Search for the cell housing the specified text and yield its [x, y] center coordinate. 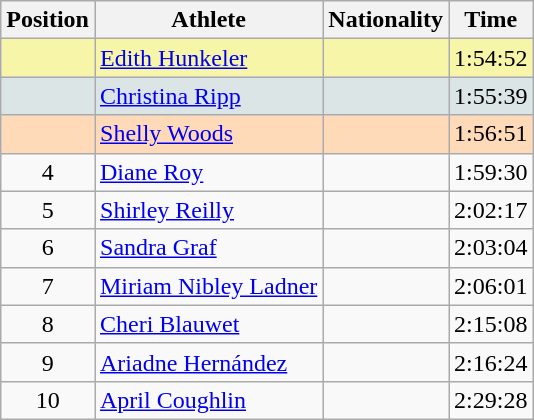
Ariadne Hernández [208, 362]
2:03:04 [491, 248]
1:55:39 [491, 96]
1:59:30 [491, 172]
1:56:51 [491, 134]
7 [48, 286]
6 [48, 248]
Cheri Blauwet [208, 324]
Time [491, 20]
2:29:28 [491, 400]
Miriam Nibley Ladner [208, 286]
4 [48, 172]
2:15:08 [491, 324]
10 [48, 400]
Edith Hunkeler [208, 58]
2:02:17 [491, 210]
Shirley Reilly [208, 210]
8 [48, 324]
Athlete [208, 20]
Christina Ripp [208, 96]
Diane Roy [208, 172]
Shelly Woods [208, 134]
2:16:24 [491, 362]
April Coughlin [208, 400]
5 [48, 210]
Nationality [386, 20]
1:54:52 [491, 58]
2:06:01 [491, 286]
Sandra Graf [208, 248]
Position [48, 20]
9 [48, 362]
